Detect which cell encompasses the target text, then output its [X, Y] center coordinate. 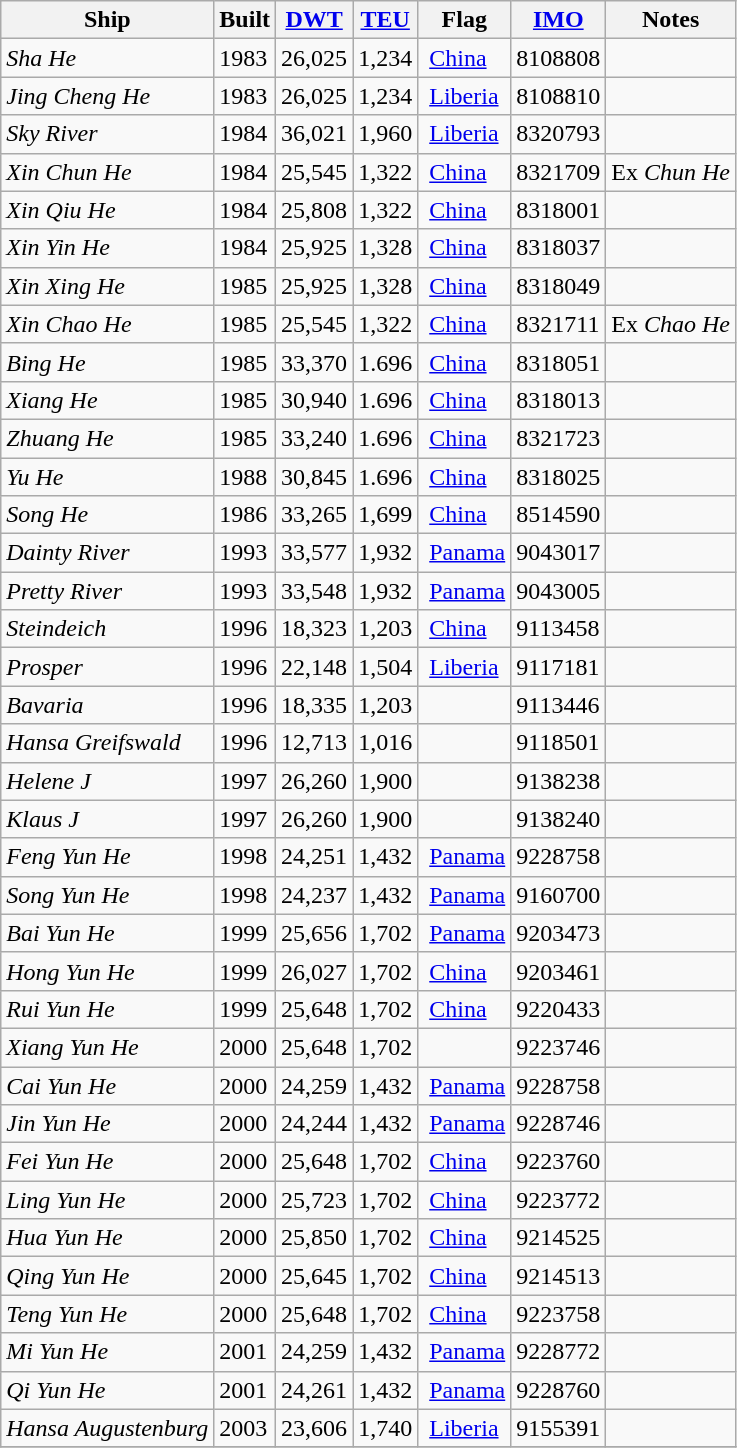
26,027 [314, 971]
Notes [671, 20]
Xin Qiu He [108, 210]
Hua Yun He [108, 1238]
9160700 [558, 895]
1,016 [386, 743]
Hong Yun He [108, 971]
9117181 [558, 667]
Jing Cheng He [108, 96]
25,645 [314, 1276]
Zhuang He [108, 438]
24,251 [314, 857]
9220433 [558, 1009]
Built [245, 20]
9113458 [558, 629]
Feng Yun He [108, 857]
Xiang He [108, 400]
1,960 [386, 134]
9223772 [558, 1200]
IMO [558, 20]
8108808 [558, 58]
Xin Chun He [108, 172]
25,808 [314, 210]
9223746 [558, 1047]
9138240 [558, 819]
9214525 [558, 1238]
12,713 [314, 743]
Dainty River [108, 553]
Yu He [108, 477]
Xin Yin He [108, 248]
33,548 [314, 591]
1,740 [386, 1428]
33,265 [314, 515]
Pretty River [108, 591]
24,244 [314, 1124]
Xin Xing He [108, 286]
23,606 [314, 1428]
Teng Yun He [108, 1314]
8108810 [558, 96]
Ex Chao He [671, 324]
9203473 [558, 933]
Ship [108, 20]
1,699 [386, 515]
8514590 [558, 515]
33,240 [314, 438]
8318013 [558, 400]
9113446 [558, 705]
8318051 [558, 362]
24,237 [314, 895]
Sha He [108, 58]
1988 [245, 477]
9043017 [558, 553]
Ling Yun He [108, 1200]
Xin Chao He [108, 324]
25,656 [314, 933]
Song Yun He [108, 895]
8318037 [558, 248]
Jin Yun He [108, 1124]
Hansa Greifswald [108, 743]
9228746 [558, 1124]
1986 [245, 515]
Klaus J [108, 819]
Ex Chun He [671, 172]
24,261 [314, 1390]
1,504 [386, 667]
8321711 [558, 324]
Mi Yun He [108, 1352]
Cai Yun He [108, 1085]
9155391 [558, 1428]
25,850 [314, 1238]
2003 [245, 1428]
9228760 [558, 1390]
Prosper [108, 667]
9138238 [558, 781]
Helene J [108, 781]
Bing He [108, 362]
Rui Yun He [108, 1009]
9043005 [558, 591]
30,845 [314, 477]
Qi Yun He [108, 1390]
9223760 [558, 1162]
Sky River [108, 134]
9118501 [558, 743]
8318025 [558, 477]
9214513 [558, 1276]
33,577 [314, 553]
22,148 [314, 667]
Qing Yun He [108, 1276]
Flag [464, 20]
9223758 [558, 1314]
25,723 [314, 1200]
36,021 [314, 134]
8320793 [558, 134]
Fei Yun He [108, 1162]
Steindeich [108, 629]
DWT [314, 20]
30,940 [314, 400]
9203461 [558, 971]
9228772 [558, 1352]
8318049 [558, 286]
TEU [386, 20]
8321723 [558, 438]
8318001 [558, 210]
18,335 [314, 705]
Hansa Augustenburg [108, 1428]
8321709 [558, 172]
Bai Yun He [108, 933]
Xiang Yun He [108, 1047]
Song He [108, 515]
33,370 [314, 362]
Bavaria [108, 705]
18,323 [314, 629]
